Capture the cell that displays the provided text and extract its [X, Y] central coordinate. 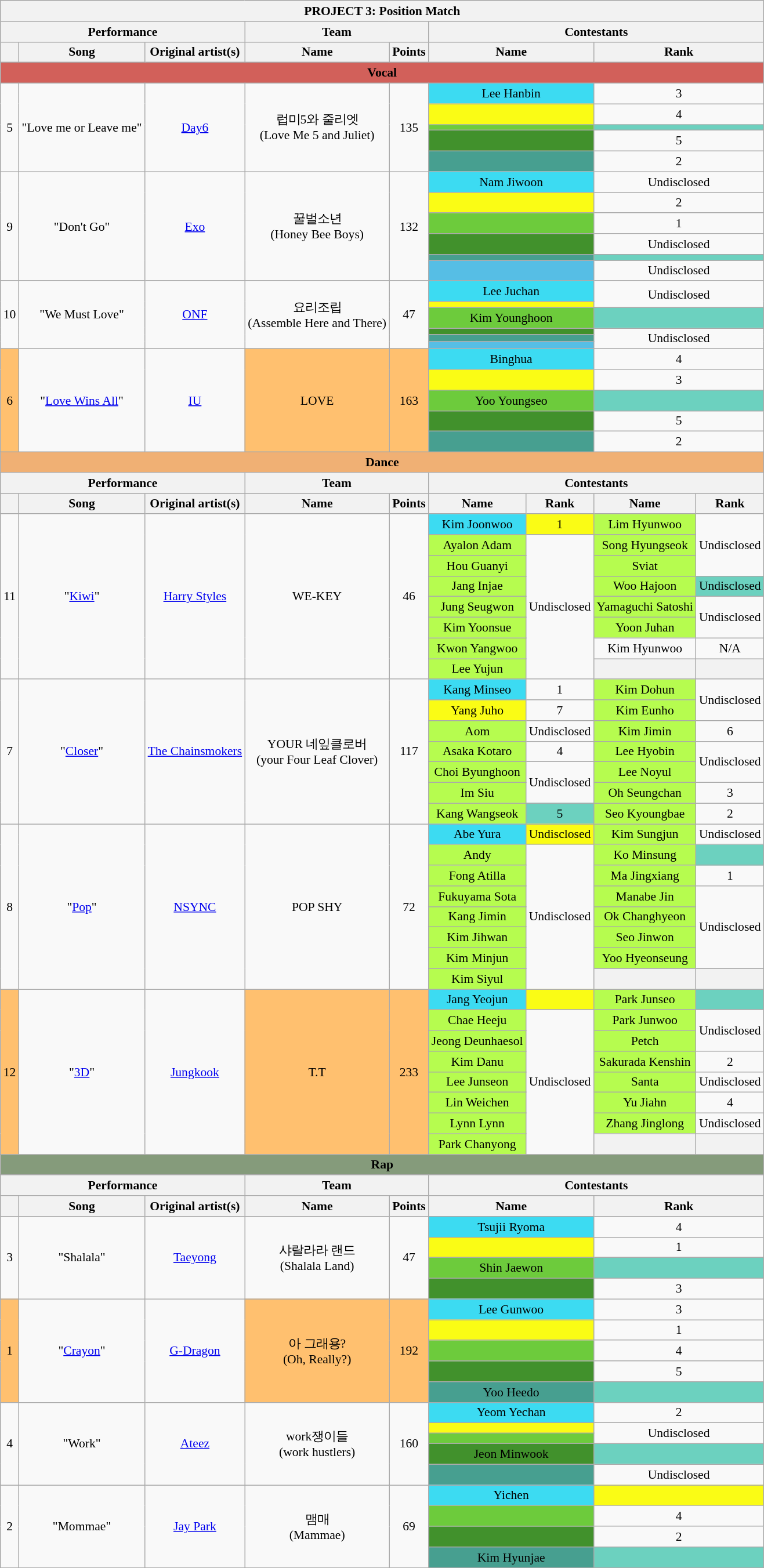
Zhang Jinglong [644, 1124]
Jang Injae [477, 586]
46 [409, 597]
"Shalala" [81, 1258]
"Work" [81, 1443]
160 [409, 1443]
192 [409, 1351]
Kim Hyunwoo [644, 648]
"Love Wins All" [81, 401]
work쟁이들(work hustlers) [317, 1443]
Shin Jaewon [512, 1268]
"Mommae" [81, 1526]
Yang Juho [477, 710]
Abe Yura [477, 834]
Lin Weichen [477, 1103]
Seo Jinwon [644, 938]
Lim Hyunwoo [644, 525]
233 [409, 1072]
10 [10, 315]
Yoo Youngseo [512, 401]
"Kiwi" [81, 597]
Kim Danu [477, 1062]
Chae Heeju [477, 1021]
Ateez [195, 1443]
Yichen [512, 1496]
132 [409, 226]
Kim Dohun [644, 690]
ONF [195, 315]
Jeon Minwook [512, 1454]
G-Dragon [195, 1351]
Kim Joonwoo [477, 525]
135 [409, 128]
Lee Noyul [644, 772]
아 그래용?(Oh, Really?) [317, 1351]
Sviat [644, 566]
NSYNC [195, 907]
117 [409, 752]
Jungkook [195, 1072]
"Crayon" [81, 1351]
Park Junseo [644, 1000]
Ko Minsung [644, 855]
8 [10, 907]
Seo Kyoungbae [644, 814]
Yoon Juhan [644, 628]
Asaka Kotaro [477, 752]
Park Junwoo [644, 1021]
Choi Byunghoon [477, 772]
맴매(Mammae) [317, 1526]
Lee Yujun [477, 669]
Fong Atilla [477, 876]
Kang Wangseok [477, 814]
N/A [730, 648]
Kim Eunho [644, 710]
"We Must Love" [81, 315]
Yoo Hyeonseung [644, 959]
Manabe Jin [644, 896]
Lee Hyobin [644, 752]
Rap [382, 1165]
Im Siu [477, 793]
Yu Jiahn [644, 1103]
Nam Jiwoon [512, 182]
Kang Jimin [477, 917]
Kim Minjun [477, 959]
Kim Sungjun [644, 834]
Vocal [382, 73]
69 [409, 1526]
Aom [477, 731]
Sakurada Kenshin [644, 1062]
럽미5와 줄리엣(Love Me 5 and Juliet) [317, 128]
Kwon Yangwoo [477, 648]
Kim Younghoon [512, 318]
Lee Hanbin [512, 94]
Binghua [512, 360]
Lee Gunwoo [512, 1309]
Lynn Lynn [477, 1124]
꿀벌소년(Honey Bee Boys) [317, 226]
PROJECT 3: Position Match [382, 11]
WE-KEY [317, 597]
Andy [477, 855]
Kim Hyunjae [512, 1558]
The Chainsmokers [195, 752]
Jeong Deunhaesol [477, 1041]
Kim Siyul [477, 979]
"3D" [81, 1072]
Exo [195, 226]
Ma Jingxiang [644, 876]
11 [10, 597]
Jang Yeojun [477, 1000]
Park Chanyong [477, 1144]
Yeom Yechan [512, 1413]
Ok Changhyeon [644, 917]
LOVE [317, 401]
Jung Seugwon [477, 607]
Woo Hajoon [644, 586]
Lee Juchan [512, 292]
12 [10, 1072]
Jay Park [195, 1526]
Petch [644, 1041]
Ayalon Adam [477, 545]
POP SHY [317, 907]
Dance [382, 463]
T.T [317, 1072]
Yamaguchi Satoshi [644, 607]
Harry Styles [195, 597]
"Don't Go" [81, 226]
Yoo Heedo [512, 1392]
Kim Yoonsue [477, 628]
9 [10, 226]
Santa [644, 1082]
"Closer" [81, 752]
Oh Seungchan [644, 793]
Kim Jimin [644, 731]
Kang Minseo [477, 690]
Tsujii Ryoma [512, 1227]
Kim Jihwan [477, 938]
IU [195, 401]
72 [409, 907]
샤랄라라 랜드(Shalala Land) [317, 1258]
Day6 [195, 128]
Lee Junseon [477, 1082]
163 [409, 401]
"Pop" [81, 907]
Taeyong [195, 1258]
YOUR 네잎클로버(your Four Leaf Clover) [317, 752]
Song Hyungseok [644, 545]
"Love me or Leave me" [81, 128]
요리조립(Assemble Here and There) [317, 315]
Fukuyama Sota [477, 896]
Hou Guanyi [477, 566]
